Search for the cell housing the specified text and yield its [X, Y] center coordinate. 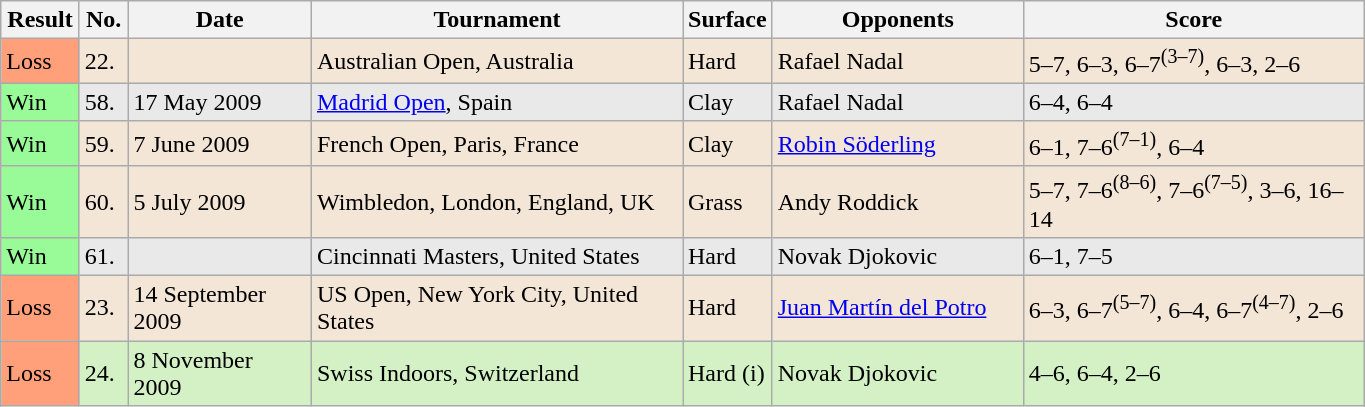
Swiss Indoors, Switzerland [496, 374]
5 July 2009 [220, 202]
Tournament [496, 20]
6–4, 6–4 [1194, 102]
22. [104, 62]
6–1, 7–5 [1194, 257]
7 June 2009 [220, 144]
23. [104, 308]
Andy Roddick [898, 202]
61. [104, 257]
14 September 2009 [220, 308]
Opponents [898, 20]
Wimbledon, London, England, UK [496, 202]
French Open, Paris, France [496, 144]
17 May 2009 [220, 102]
Hard (i) [727, 374]
60. [104, 202]
6–3, 6–7(5–7), 6–4, 6–7(4–7), 2–6 [1194, 308]
24. [104, 374]
8 November 2009 [220, 374]
Date [220, 20]
Madrid Open, Spain [496, 102]
Australian Open, Australia [496, 62]
59. [104, 144]
6–1, 7–6(7–1), 6–4 [1194, 144]
Result [40, 20]
4–6, 6–4, 2–6 [1194, 374]
Surface [727, 20]
Score [1194, 20]
US Open, New York City, United States [496, 308]
Grass [727, 202]
No. [104, 20]
58. [104, 102]
Robin Söderling [898, 144]
5–7, 6–3, 6–7(3–7), 6–3, 2–6 [1194, 62]
5–7, 7–6(8–6), 7–6(7–5), 3–6, 16–14 [1194, 202]
Juan Martín del Potro [898, 308]
Cincinnati Masters, United States [496, 257]
